Output the (x, y) coordinate of the center of the cell containing the given text.  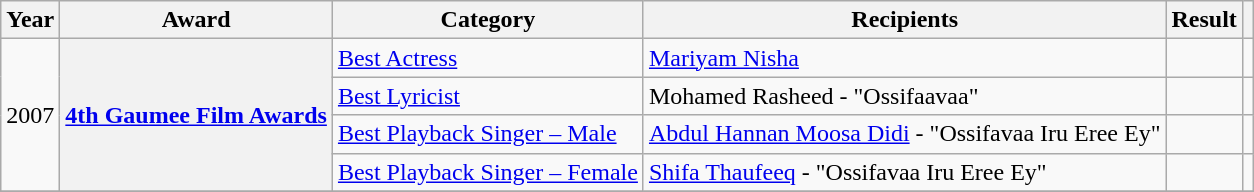
Result (1204, 20)
Award (196, 20)
2007 (30, 115)
Mariyam Nisha (904, 58)
Abdul Hannan Moosa Didi - "Ossifavaa Iru Eree Ey" (904, 134)
Year (30, 20)
Recipients (904, 20)
Category (488, 20)
Best Playback Singer – Male (488, 134)
Best Lyricist (488, 96)
Mohamed Rasheed - "Ossifaavaa" (904, 96)
Best Actress (488, 58)
Best Playback Singer – Female (488, 172)
4th Gaumee Film Awards (196, 115)
Shifa Thaufeeq - "Ossifavaa Iru Eree Ey" (904, 172)
